Provide the [X, Y] coordinate of the cell's center where the given text is located.  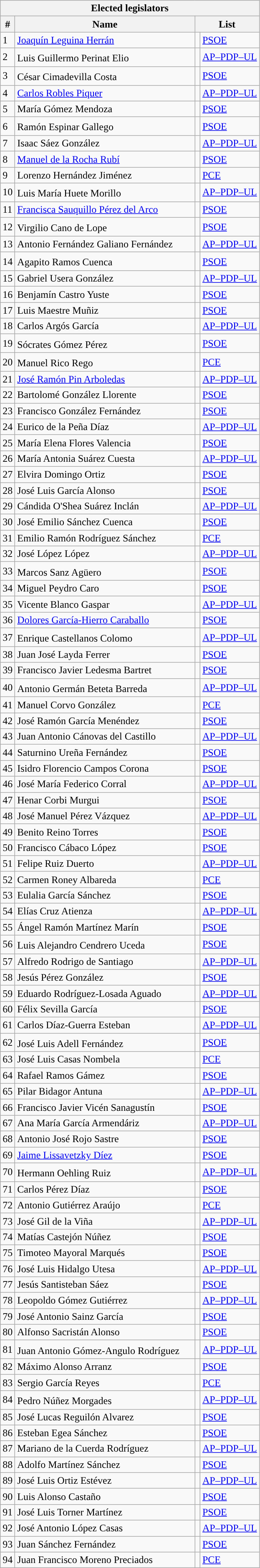
34 [8, 588]
69 [8, 1155]
72 [8, 1205]
11 [8, 209]
Elected legislators [130, 8]
48 [8, 816]
15 [8, 279]
Carlos Pérez Díaz [105, 1189]
Francisco Javier Vicén Sanagustín [105, 1107]
Enrique Castellanos Colomo [105, 637]
7 [8, 143]
18 [8, 326]
César Cimadevilla Costa [105, 76]
29 [8, 506]
Joaquín Leguina Herrán [105, 40]
31 [8, 538]
Name [105, 24]
28 [8, 490]
86 [8, 1433]
Miguel Peydro Caro [105, 588]
58 [8, 977]
10 [8, 193]
Virgilio Cano de Lope [105, 227]
Luis María Huete Morillo [105, 193]
Alfonso Sacristán Alonso [105, 1332]
24 [8, 427]
Benjamín Castro Yuste [105, 294]
Jesús Pérez González [105, 977]
64 [8, 1075]
73 [8, 1221]
71 [8, 1189]
41 [8, 705]
49 [8, 832]
47 [8, 800]
9 [8, 175]
27 [8, 474]
92 [8, 1528]
52 [8, 879]
85 [8, 1417]
Luis Alonso Castaño [105, 1496]
Felipe Ruiz Duerto [105, 863]
Cándida O'Shea Suárez Inclán [105, 506]
38 [8, 654]
José Antonio López Casas [105, 1528]
Antonio Fernández Galiano Fernández [105, 244]
51 [8, 863]
José Luis Adell Fernández [105, 1043]
Félix Sevilla García [105, 1009]
59 [8, 993]
57 [8, 961]
80 [8, 1332]
42 [8, 721]
Carlos Argós García [105, 326]
Isaac Sáez González [105, 143]
José Ramón Pin Arboledas [105, 379]
Timoteo Mayoral Marqués [105, 1253]
Juan José Layda Ferrer [105, 654]
Vicente Blanco Gaspar [105, 604]
Mariano de la Cuerda Rodríguez [105, 1449]
Máximo Alonso Arranz [105, 1367]
81 [8, 1350]
Manuel Corvo González [105, 705]
32 [8, 554]
Eulalia García Sánchez [105, 896]
Francisca Sauquillo Pérez del Arco [105, 209]
79 [8, 1316]
Hermann Oehling Ruiz [105, 1172]
Pedro Núñez Morgades [105, 1400]
José Luis Casas Nombela [105, 1060]
67 [8, 1123]
José Luis Hidalgo Utesa [105, 1268]
19 [8, 344]
Benito Reino Torres [105, 832]
# [8, 24]
Pilar Bidagor Antuna [105, 1091]
Agapito Ramos Cuenca [105, 261]
82 [8, 1367]
91 [8, 1512]
José Luis Ortiz Estévez [105, 1480]
Matías Castejón Núñez [105, 1237]
María Antonia Suárez Cuesta [105, 458]
Carlos Díaz-Guerra Esteban [105, 1025]
21 [8, 379]
Juan Sánchez Fernández [105, 1544]
43 [8, 737]
6 [8, 126]
5 [8, 109]
2 [8, 58]
Gabriel Usera González [105, 279]
25 [8, 443]
Antonio Germán Beteta Barreda [105, 687]
70 [8, 1172]
39 [8, 670]
Antonio Gutiérrez Araújo [105, 1205]
45 [8, 768]
Marcos Sanz Agüero [105, 571]
78 [8, 1301]
53 [8, 896]
12 [8, 227]
68 [8, 1139]
63 [8, 1060]
54 [8, 911]
37 [8, 637]
José Gil de la Viña [105, 1221]
77 [8, 1285]
Isidro Florencio Campos Corona [105, 768]
Sergio García Reyes [105, 1382]
Carmen Roney Albareda [105, 879]
8 [8, 159]
Carlos Robles Piquer [105, 93]
Francisco Javier Ledesma Bartret [105, 670]
Eurico de la Peña Díaz [105, 427]
76 [8, 1268]
55 [8, 927]
Ángel Ramón Martínez Marín [105, 927]
4 [8, 93]
José Lucas Reguilón Alvarez [105, 1417]
Francisco Cábaco López [105, 848]
María Elena Flores Valencia [105, 443]
50 [8, 848]
40 [8, 687]
26 [8, 458]
Bartolomé González Llorente [105, 395]
94 [8, 1560]
Manuel de la Rocha Rubí [105, 159]
3 [8, 76]
José Luis Torner Martínez [105, 1512]
35 [8, 604]
33 [8, 571]
13 [8, 244]
Esteban Egea Sánchez [105, 1433]
16 [8, 294]
46 [8, 784]
Henar Corbi Murgui [105, 800]
89 [8, 1480]
María Gómez Mendoza [105, 109]
Rafael Ramos Gámez [105, 1075]
Saturnino Ureña Fernández [105, 753]
Antonio José Rojo Sastre [105, 1139]
Luis Maestre Muñiz [105, 310]
83 [8, 1382]
List [227, 24]
Elías Cruz Atienza [105, 911]
José María Federico Corral [105, 784]
23 [8, 411]
Elvira Domingo Ortiz [105, 474]
44 [8, 753]
Manuel Rico Rego [105, 362]
66 [8, 1107]
88 [8, 1465]
Juan Antonio Cánovas del Castillo [105, 737]
Jaime Lissavetzky Díez [105, 1155]
Jesús Santisteban Sáez [105, 1285]
84 [8, 1400]
90 [8, 1496]
Lorenzo Hernández Jiménez [105, 175]
Juan Antonio Gómez-Angulo Rodríguez [105, 1350]
Adolfo Martínez Sánchez [105, 1465]
Emilio Ramón Rodríguez Sánchez [105, 538]
36 [8, 620]
17 [8, 310]
14 [8, 261]
José Emilio Sánchez Cuenca [105, 522]
Francisco González Fernández [105, 411]
22 [8, 395]
75 [8, 1253]
José López López [105, 554]
Eduardo Rodríguez-Losada Aguado [105, 993]
Alfredo Rodrigo de Santiago [105, 961]
Ana María García Armendáriz [105, 1123]
61 [8, 1025]
62 [8, 1043]
74 [8, 1237]
Ramón Espinar Gallego [105, 126]
60 [8, 1009]
20 [8, 362]
Sócrates Gómez Pérez [105, 344]
Luis Guillermo Perinat Elio [105, 58]
José Ramón García Menéndez [105, 721]
José Antonio Sainz García [105, 1316]
1 [8, 40]
José Luis García Alonso [105, 490]
Dolores García-Hierro Caraballo [105, 620]
Juan Francisco Moreno Preciados [105, 1560]
José Manuel Pérez Vázquez [105, 816]
30 [8, 522]
56 [8, 944]
Luis Alejandro Cendrero Uceda [105, 944]
65 [8, 1091]
93 [8, 1544]
87 [8, 1449]
Leopoldo Gómez Gutiérrez [105, 1301]
